Return the [x, y] coordinate for the center point of the cell that contains the specified text.  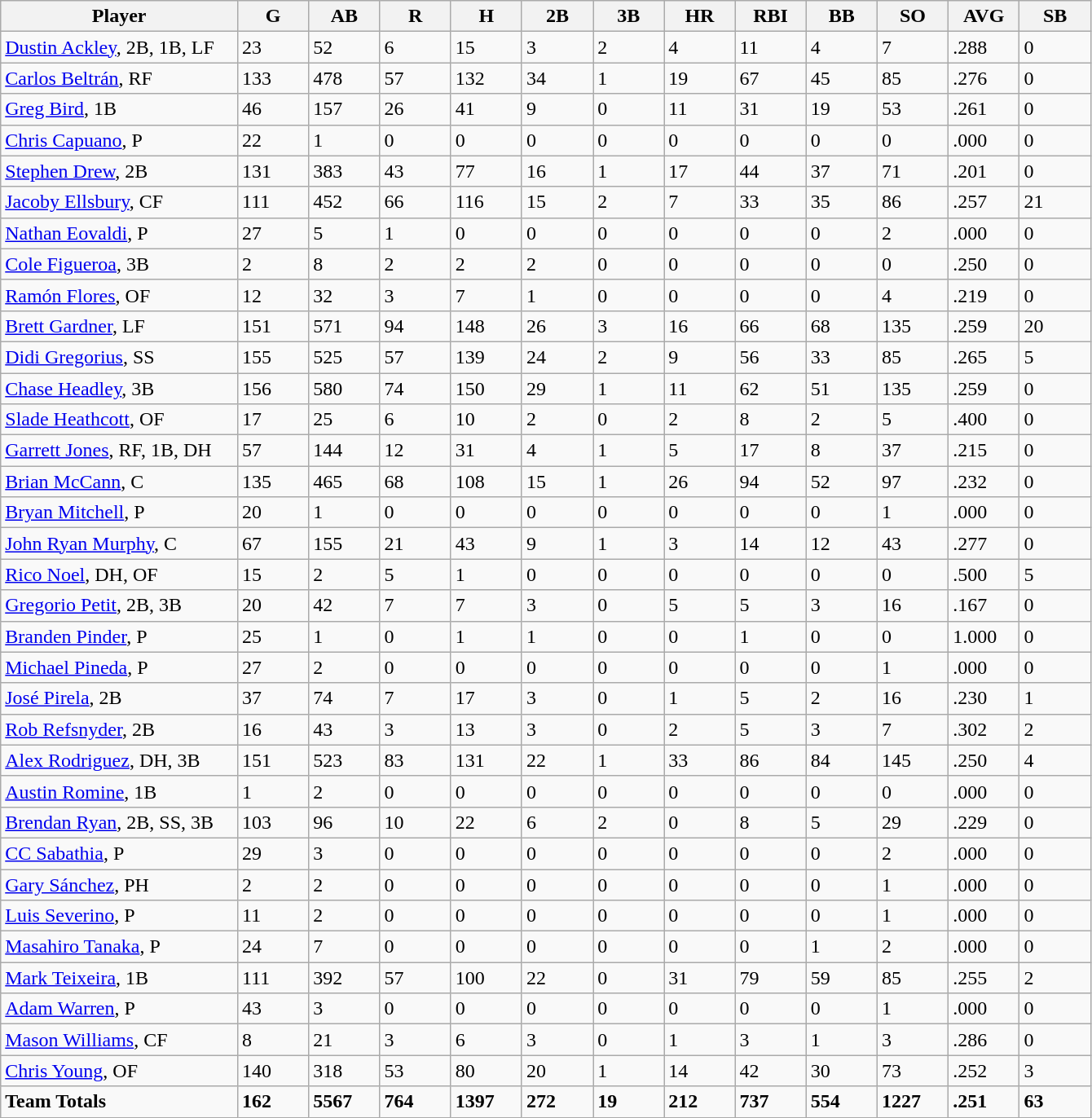
100 [486, 978]
R [416, 16]
51 [841, 389]
.286 [984, 1040]
Chase Headley, 3B [119, 389]
77 [486, 171]
.400 [984, 420]
156 [274, 389]
Austin Romine, 1B [119, 791]
José Pirela, 2B [119, 698]
392 [344, 978]
.500 [984, 574]
.167 [984, 605]
383 [344, 171]
Player [119, 16]
139 [486, 357]
Mason Williams, CF [119, 1040]
H [486, 16]
764 [416, 1102]
318 [344, 1071]
32 [344, 295]
AB [344, 16]
737 [771, 1102]
.265 [984, 357]
.251 [984, 1102]
.302 [984, 729]
Ramón Flores, OF [119, 295]
Brian McCann, C [119, 482]
133 [274, 78]
Alex Rodriguez, DH, 3B [119, 760]
1227 [913, 1102]
Branden Pinder, P [119, 636]
Chris Capuano, P [119, 140]
Bryan Mitchell, P [119, 513]
5567 [344, 1102]
.257 [984, 202]
108 [486, 482]
63 [1055, 1102]
59 [841, 978]
2B [557, 16]
.232 [984, 482]
45 [841, 78]
73 [913, 1071]
103 [274, 822]
35 [841, 202]
80 [486, 1071]
212 [699, 1102]
34 [557, 78]
580 [344, 389]
150 [486, 389]
Michael Pineda, P [119, 667]
523 [344, 760]
.261 [984, 109]
83 [416, 760]
.276 [984, 78]
.277 [984, 544]
452 [344, 202]
Rico Noel, DH, OF [119, 574]
Carlos Beltrán, RF [119, 78]
Chris Young, OF [119, 1071]
Mark Teixeira, 1B [119, 978]
132 [486, 78]
116 [486, 202]
Luis Severino, P [119, 916]
Jacoby Ellsbury, CF [119, 202]
.229 [984, 822]
Didi Gregorius, SS [119, 357]
23 [274, 47]
62 [771, 389]
Slade Heathcott, OF [119, 420]
3B [629, 16]
.288 [984, 47]
Stephen Drew, 2B [119, 171]
465 [344, 482]
145 [913, 760]
Team Totals [119, 1102]
BB [841, 16]
30 [841, 1071]
162 [274, 1102]
525 [344, 357]
G [274, 16]
.219 [984, 295]
Masahiro Tanaka, P [119, 947]
1397 [486, 1102]
RBI [771, 16]
140 [274, 1071]
.255 [984, 978]
Cole Figueroa, 3B [119, 264]
.230 [984, 698]
97 [913, 482]
.201 [984, 171]
1.000 [984, 636]
Nathan Eovaldi, P [119, 233]
56 [771, 357]
96 [344, 822]
Gregorio Petit, 2B, 3B [119, 605]
157 [344, 109]
84 [841, 760]
71 [913, 171]
SB [1055, 16]
79 [771, 978]
Brett Gardner, LF [119, 326]
44 [771, 171]
41 [486, 109]
Dustin Ackley, 2B, 1B, LF [119, 47]
148 [486, 326]
554 [841, 1102]
Garrett Jones, RF, 1B, DH [119, 451]
46 [274, 109]
478 [344, 78]
HR [699, 16]
SO [913, 16]
571 [344, 326]
AVG [984, 16]
Greg Bird, 1B [119, 109]
Rob Refsnyder, 2B [119, 729]
CC Sabathia, P [119, 853]
Gary Sánchez, PH [119, 884]
.215 [984, 451]
.252 [984, 1071]
13 [486, 729]
144 [344, 451]
272 [557, 1102]
John Ryan Murphy, C [119, 544]
Brendan Ryan, 2B, SS, 3B [119, 822]
Adam Warren, P [119, 1009]
